Identify which cell holds the provided text, then report its (x, y) central coordinate. 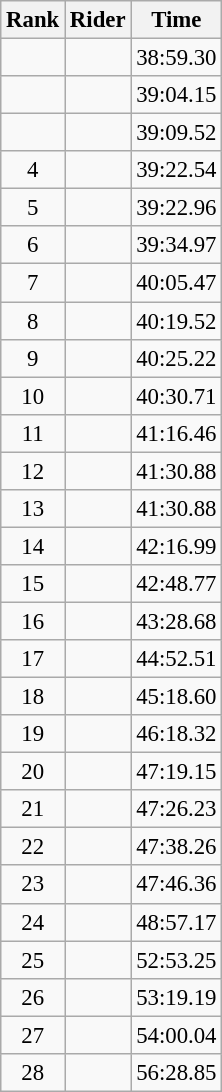
44:52.51 (176, 659)
13 (33, 509)
39:34.97 (176, 245)
5 (33, 208)
26 (33, 997)
54:00.04 (176, 1035)
19 (33, 734)
28 (33, 1073)
14 (33, 546)
47:46.36 (176, 885)
8 (33, 321)
Rider (98, 20)
39:22.96 (176, 208)
10 (33, 396)
41:16.46 (176, 433)
23 (33, 885)
48:57.17 (176, 922)
56:28.85 (176, 1073)
24 (33, 922)
22 (33, 847)
47:26.23 (176, 809)
47:38.26 (176, 847)
Time (176, 20)
40:25.22 (176, 358)
20 (33, 772)
45:18.60 (176, 697)
6 (33, 245)
15 (33, 584)
40:30.71 (176, 396)
42:48.77 (176, 584)
53:19.19 (176, 997)
4 (33, 170)
42:16.99 (176, 546)
47:19.15 (176, 772)
39:04.15 (176, 95)
21 (33, 809)
38:59.30 (176, 58)
11 (33, 433)
18 (33, 697)
40:19.52 (176, 321)
40:05.47 (176, 283)
43:28.68 (176, 621)
7 (33, 283)
12 (33, 471)
16 (33, 621)
46:18.32 (176, 734)
39:22.54 (176, 170)
52:53.25 (176, 960)
39:09.52 (176, 133)
17 (33, 659)
27 (33, 1035)
25 (33, 960)
Rank (33, 20)
9 (33, 358)
